Output the (x, y) coordinate of the center of the cell containing the given text.  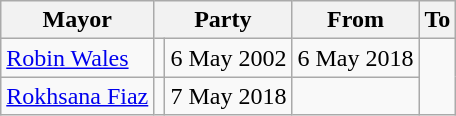
Robin Wales (78, 58)
7 May 2018 (228, 96)
Party (223, 20)
From (356, 20)
6 May 2018 (356, 58)
To (438, 20)
6 May 2002 (228, 58)
Mayor (78, 20)
Rokhsana Fiaz (78, 96)
